From the cell containing the given text, extract its center point as [X, Y] coordinate. 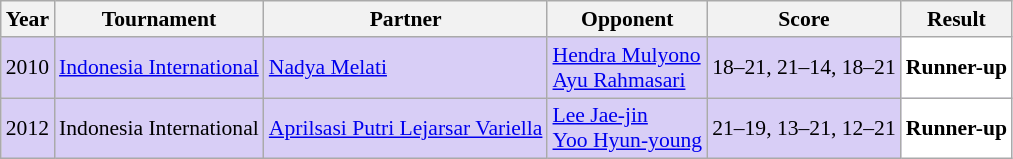
18–21, 21–14, 18–21 [804, 68]
21–19, 13–21, 12–21 [804, 128]
Score [804, 19]
Hendra Mulyono Ayu Rahmasari [627, 68]
Opponent [627, 19]
Aprilsasi Putri Lejarsar Variella [406, 128]
2010 [28, 68]
2012 [28, 128]
Partner [406, 19]
Lee Jae-jin Yoo Hyun-young [627, 128]
Tournament [159, 19]
Result [956, 19]
Nadya Melati [406, 68]
Year [28, 19]
